Determine the [x, y] coordinate at the center of the cell enclosing the given text.  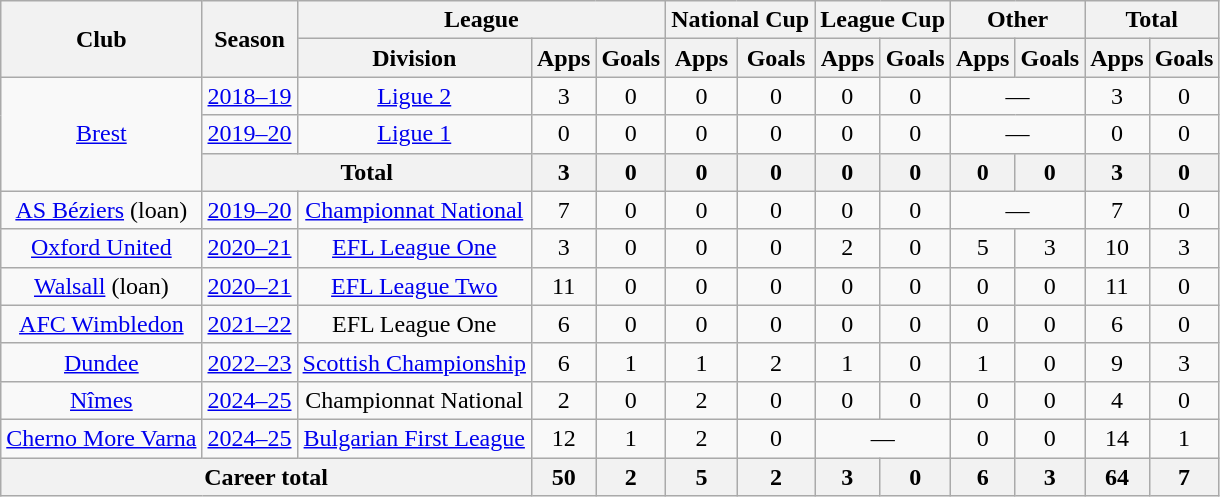
Season [250, 39]
League Cup [883, 20]
2018–19 [250, 96]
Career total [266, 477]
Bulgarian First League [414, 438]
2022–23 [250, 362]
AFC Wimbledon [102, 324]
64 [1117, 477]
10 [1117, 248]
EFL League Two [414, 286]
12 [563, 438]
Club [102, 39]
Walsall (loan) [102, 286]
2021–22 [250, 324]
Cherno More Varna [102, 438]
Division [414, 58]
Nîmes [102, 400]
14 [1117, 438]
9 [1117, 362]
4 [1117, 400]
Other [1018, 20]
Brest [102, 134]
AS Béziers (loan) [102, 210]
Ligue 2 [414, 96]
Oxford United [102, 248]
Scottish Championship [414, 362]
League [482, 20]
50 [563, 477]
National Cup [740, 20]
Dundee [102, 362]
Ligue 1 [414, 134]
